Search for the cell housing the specified text and yield its (x, y) center coordinate. 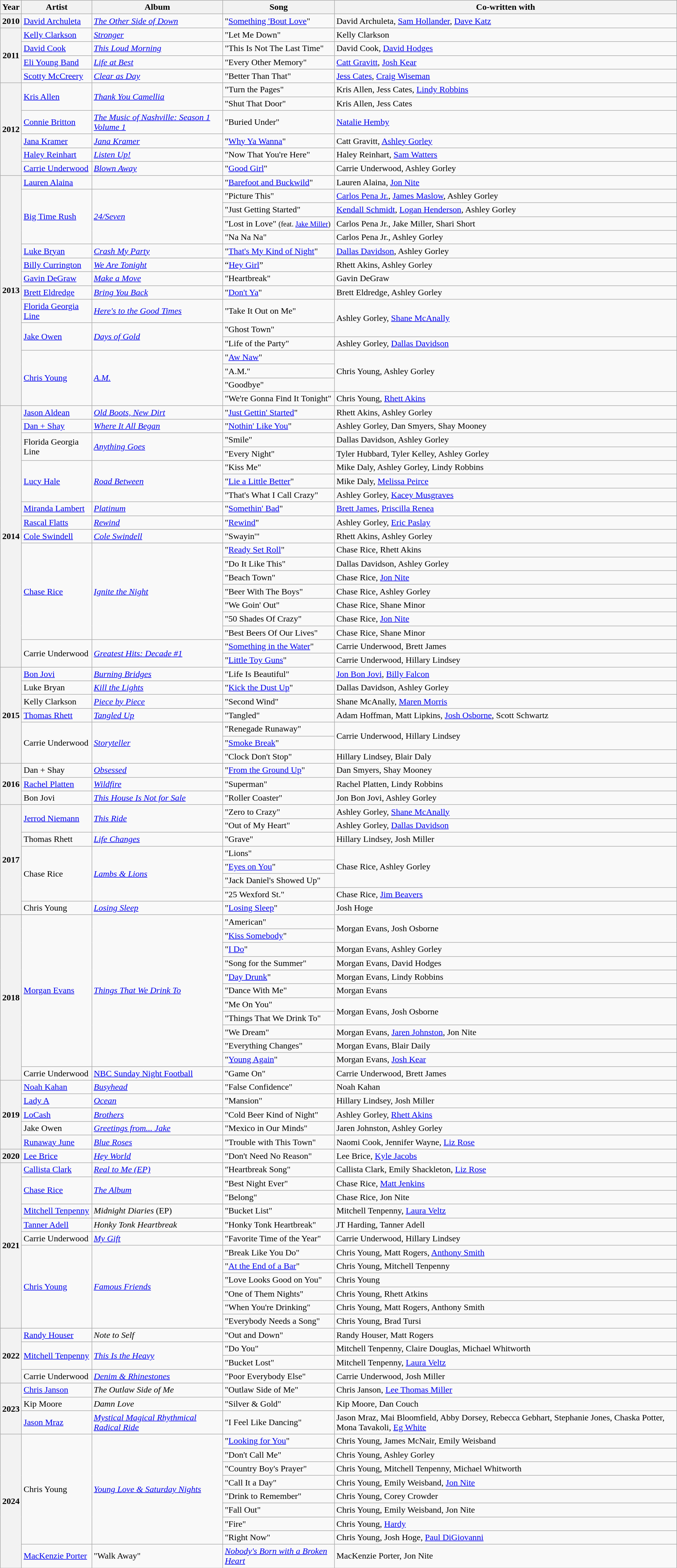
"False Confidence" (278, 1087)
Things That We Drink To (157, 991)
"Belong" (278, 1197)
NBC Sunday Night Football (157, 1073)
MacKenzie Porter (57, 1556)
Josh Hoge (506, 908)
Carrie Underwood, Josh Miller (506, 1376)
Chris Janson (57, 1390)
Real to Me (EP) (157, 1170)
"Kiss Me" (278, 467)
"Don't Need No Reason" (278, 1156)
"Swayin'" (278, 536)
"Mexico in Our Minds" (278, 1128)
Blue Roses (157, 1142)
2022 (11, 1356)
Ashley Gorley, Dan Smyers, Shay Mooney (506, 426)
"Country Boy's Prayer" (278, 1469)
This Loud Morning (157, 48)
Chris Young, Mitchell Tenpenny, Michael Whitworth (506, 1469)
"Every Night" (278, 454)
Kris Allen, Jess Cates, Lindy Robbins (506, 90)
"Don't Call Me" (278, 1455)
Lauren Alaina, Jon Nite (506, 182)
"Beach Town" (278, 577)
2024 (11, 1501)
"50 Shades Of Crazy" (278, 619)
"American" (278, 922)
"Dance With Me" (278, 991)
The Other Side of Down (157, 21)
Haley Reinhart, Sam Watters (506, 154)
Morgan Evans, Lindy Robbins (506, 977)
2010 (11, 21)
Hey World (157, 1156)
"Better Than That" (278, 76)
Road Between (157, 481)
Big Time Rush (57, 217)
Chris Young, Rhett Akins (506, 398)
Honky Tonk Heartbreak (157, 1225)
Mystical Magical Rhythmical Radical Ride (157, 1423)
David Archuleta (57, 21)
Tyler Hubbard, Tyler Kelley, Ashley Gorley (506, 454)
Ignite the Night (157, 591)
Naomi Cook, Jennifer Wayne, Liz Rose (506, 1142)
Randy Houser (57, 1335)
Jason Aldean (57, 412)
"Best Beers Of Our Lives" (278, 633)
"Best Night Ever" (278, 1183)
"Just Getting Started" (278, 210)
"Now That You're Here" (278, 154)
"Lions" (278, 853)
Carlos Pena Jr., James Maslow, Ashley Gorley (506, 196)
Mike Daly, Ashley Gorley, Lindy Robbins (506, 467)
"Out and Down" (278, 1335)
"This Is Not The Last Time" (278, 48)
Chris Janson, Lee Thomas Miller (506, 1390)
Mitchell Tenpenny, Claire Douglas, Michael Whitworth (506, 1349)
"Smile" (278, 440)
"Honky Tonk Heartbreak" (278, 1225)
24/Seven (157, 217)
JT Harding, Tanner Adell (506, 1225)
Callista Clark, Emily Shackleton, Liz Rose (506, 1170)
Chris Young, Brad Tursi (506, 1321)
Listen Up! (157, 154)
Storyteller (157, 743)
Carrie Underwood, Ashley Gorley (506, 168)
"Bucket Lost" (278, 1363)
"We Goin' Out" (278, 605)
Brett Eldredge (57, 292)
Jon Bon Jovi, Billy Falcon (506, 674)
Mike Daly, Melissa Peirce (506, 481)
"Walk Away" (157, 1556)
"Day Drunk" (278, 977)
Jess Cates, Craig Wiseman (506, 76)
"Poor Everybody Else" (278, 1376)
"Every Other Memory" (278, 62)
"Second Wind" (278, 702)
Rewind (157, 522)
A.M. (157, 378)
"Na Na Na" (278, 237)
"Rewind" (278, 522)
"We Dream" (278, 1032)
"Young Again" (278, 1059)
Brothers (157, 1115)
Lee Brice (57, 1156)
The Outlaw Side of Me (157, 1390)
Tangled Up (157, 715)
"Goodbye" (278, 385)
"Lie a Little Better" (278, 481)
"Renegade Runaway" (278, 729)
"Picture This" (278, 196)
Chris Young, Mitchell Tenpenny (506, 1266)
Haley Reinhart (57, 154)
Nobody's Born with a Broken Heart (278, 1556)
Where It All Began (157, 426)
"Right Now" (278, 1538)
"Something in the Water" (278, 647)
"Fire" (278, 1523)
Jaren Johnston, Ashley Gorley (506, 1128)
"Why Ya Wanna" (278, 141)
Connie Britton (57, 122)
2011 (11, 55)
Lambs & Lions (157, 873)
"Jack Daniel's Showed Up" (278, 881)
Famous Friends (157, 1287)
David Cook, David Hodges (506, 48)
"From the Ground Up" (278, 770)
Morgan Evans, Jaren Johnston, Jon Nite (506, 1032)
We Are Tonight (157, 265)
Greatest Hits: Decade #1 (157, 653)
Carlos Pena Jr., Ashley Gorley (506, 237)
"One of Them Nights" (278, 1293)
Ashley Gorley, Rhett Akins (506, 1115)
Hillary Lindsey, Blair Daly (506, 757)
Jason Mraz (57, 1423)
"Favorite Time of the Year" (278, 1238)
"Nothin' Like You" (278, 426)
"Everything Changes" (278, 1046)
Damn Love (157, 1404)
Clear as Day (157, 76)
Kendall Schmidt, Logan Henderson, Ashley Gorley (506, 210)
2012 (11, 129)
Brett James, Priscilla Renea (506, 509)
Blown Away (157, 168)
The Music of Nashville: Season 1 Volume 1 (157, 122)
"That's My Kind of Night" (278, 251)
"Little Toy Guns" (278, 660)
Greetings from... Jake (157, 1128)
Kip Moore (57, 1404)
"Do It Like This" (278, 564)
This Is the Heavy (157, 1356)
Platinum (157, 509)
My Gift (157, 1238)
"Call It a Day" (278, 1482)
Catt Gravitt, Ashley Gorley (506, 141)
Scotty McCreery (57, 76)
MacKenzie Porter, Jon Nite (506, 1556)
LoCash (57, 1115)
Chris Young, Corey Crowder (506, 1496)
"Life Is Beautiful" (278, 674)
"Roller Coaster" (278, 798)
"Everybody Needs a Song" (278, 1321)
"We're Gonna Find It Tonight" (278, 398)
Year (11, 7)
Jon Bon Jovi, Ashley Gorley (506, 798)
"Grave" (278, 839)
"Kiss Somebody" (278, 936)
"Beer With The Boys" (278, 591)
"Aw Naw" (278, 357)
Kill the Lights (157, 688)
"Out of My Heart" (278, 825)
Natalie Hemby (506, 122)
"Zero to Crazy" (278, 811)
"Mansion" (278, 1101)
"Superman" (278, 784)
Rascal Flatts (57, 522)
Life at Best (157, 62)
Morgan Evans, Ashley Gorley (506, 949)
Album (157, 7)
Chase Rice, Rhett Akins (506, 550)
Tanner Adell (57, 1225)
"Don't Ya" (278, 292)
Kris Allen (57, 97)
"Lost in Love" (feat. Jake Miller) (278, 224)
Lady A (57, 1101)
"Eyes on You" (278, 867)
"Buried Under" (278, 122)
"Clock Don't Stop" (278, 757)
Life Changes (157, 839)
Lee Brice, Kyle Jacobs (506, 1156)
“Hey Girl” (278, 265)
"Me On You" (278, 1004)
Catt Gravitt, Josh Kear (506, 62)
Brett Eldredge, Ashley Gorley (506, 292)
"Barefoot and Buckwild" (278, 182)
Bring You Back (157, 292)
Randy Houser, Matt Rogers (506, 1335)
David Cook (57, 48)
Callista Clark (57, 1170)
Make a Move (157, 279)
Rachel Platten (57, 784)
Here's to the Good Times (157, 311)
"Break Like You Do" (278, 1252)
Song (278, 7)
"Losing Sleep" (278, 908)
Shane McAnally, Maren Morris (506, 702)
Obsessed (157, 770)
"I Feel Like Dancing" (278, 1423)
"Things That We Drink To" (278, 1018)
2015 (11, 715)
Jason Mraz, Mai Bloomfield, Abby Dorsey, Rebecca Gebhart, Stephanie Jones, Chaska Potter, Mona Tavakoli, Eg White (506, 1423)
"Life of the Party" (278, 343)
Piece by Piece (157, 702)
Lucy Hale (57, 481)
2018 (11, 998)
Denim & Rhinestones (157, 1376)
"Trouble with This Town" (278, 1142)
"I Do" (278, 949)
"Silver & Gold" (278, 1404)
2014 (11, 536)
"Ghost Town" (278, 330)
"Take It Out on Me" (278, 311)
2020 (11, 1156)
Wildfire (157, 784)
Ashley Gorley, Kacey Musgraves (506, 495)
"25 Wexford St." (278, 894)
David Archuleta, Sam Hollander, Dave Katz (506, 21)
"When You're Drinking" (278, 1308)
Morgan Evans, David Hodges (506, 963)
2017 (11, 860)
Chris Young, Josh Hoge, Paul DiGiovanni (506, 1538)
Chris Young, Rhett Atkins (506, 1293)
Morgan Evans, Josh Kear (506, 1059)
"Something 'Bout Love" (278, 21)
"Love Looks Good on You" (278, 1280)
Thank You Camellia (157, 97)
"At the End of a Bar" (278, 1266)
2013 (11, 290)
"Heartbreak" (278, 279)
Dan Smyers, Shay Mooney (506, 770)
"Good Girl" (278, 168)
Ashley Gorley, Eric Paslay (506, 522)
Lauren Alaina (57, 182)
Jerrod Niemann (57, 818)
Eli Young Band (57, 62)
Adam Hoffman, Matt Lipkins, Josh Osborne, Scott Schwartz (506, 715)
"Looking for You" (278, 1441)
Chris Young, James McNair, Emily Weisband (506, 1441)
Rachel Platten, Lindy Robbins (506, 784)
"Bucket List" (278, 1211)
Old Boots, New Dirt (157, 412)
2021 (11, 1245)
"Game On" (278, 1073)
Stronger (157, 35)
Kris Allen, Jess Cates (506, 103)
Runaway June (57, 1142)
"Do You" (278, 1349)
Morgan Evans, Blair Daily (506, 1046)
Co-written with (506, 7)
Young Love & Saturday Nights (157, 1489)
Days of Gold (157, 336)
The Album (157, 1190)
"Song for the Summer" (278, 963)
"Fall Out" (278, 1510)
Ocean (157, 1101)
Billy Currington (57, 265)
2023 (11, 1409)
Miranda Lambert (57, 509)
2016 (11, 784)
"Outlaw Side of Me" (278, 1390)
"Somethin' Bad" (278, 509)
Kip Moore, Dan Couch (506, 1404)
Crash My Party (157, 251)
"Cold Beer Kind of Night" (278, 1115)
Midnight Diaries (EP) (157, 1211)
"Shut That Door" (278, 103)
Chase Rice, Jim Beavers (506, 894)
Chase Rice, Matt Jenkins (506, 1183)
"Kick the Dust Up" (278, 688)
"Smoke Break" (278, 743)
Losing Sleep (157, 908)
"Ready Set Roll" (278, 550)
"Drink to Remember" (278, 1496)
Artist (57, 7)
Carlos Pena Jr., Jake Miller, Shari Short (506, 224)
Busyhead (157, 1087)
"Tangled" (278, 715)
This Ride (157, 818)
Note to Self (157, 1335)
This House Is Not for Sale (157, 798)
2019 (11, 1115)
"Let Me Down" (278, 35)
Chris Young, Hardy (506, 1523)
"Turn the Pages" (278, 90)
Burning Bridges (157, 674)
"Heartbreak Song" (278, 1170)
Anything Goes (157, 447)
"That's What I Call Crazy" (278, 495)
"Just Gettin' Started" (278, 412)
"A.M." (278, 371)
